Pinpoint the cell where the given text exists, returning its [X, Y] midpoint coordinate. 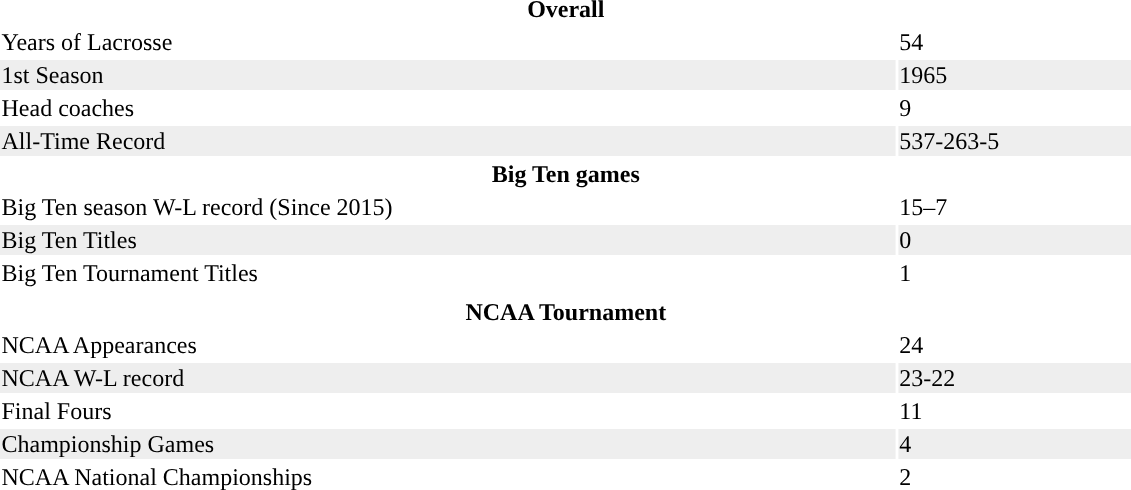
Big Ten season W-L record (Since 2015) [448, 207]
NCAA Appearances [448, 345]
Big Ten Tournament Titles [448, 273]
Championship Games [448, 444]
Final Fours [448, 411]
Years of Lacrosse [448, 42]
Big Ten Titles [448, 240]
All-Time Record [448, 141]
NCAA W-L record [448, 378]
Head coaches [448, 108]
1st Season [448, 75]
